Scan for the cell matching the given text and deliver its [X, Y] coordinate at center. 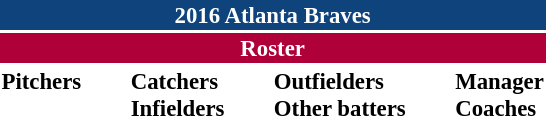
Roster [272, 48]
2016 Atlanta Braves [272, 15]
